Search for the cell housing the specified text and yield its (x, y) center coordinate. 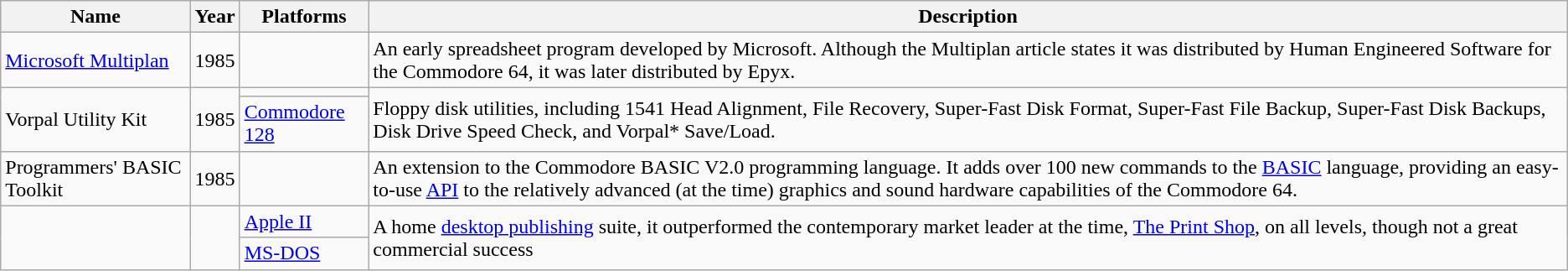
Name (95, 17)
Year (214, 17)
Vorpal Utility Kit (95, 119)
Programmers' BASIC Toolkit (95, 178)
Description (968, 17)
Apple II (304, 221)
Microsoft Multiplan (95, 60)
Commodore 128 (304, 124)
MS-DOS (304, 253)
Platforms (304, 17)
